Locate the cell with the specified text and output its [x, y] center coordinate. 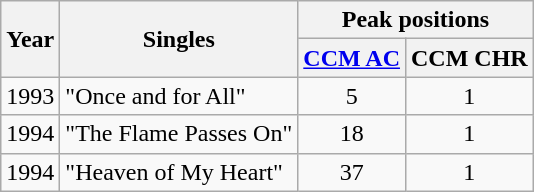
"Heaven of My Heart" [179, 172]
CCM AC [352, 58]
"Once and for All" [179, 96]
Singles [179, 39]
5 [352, 96]
"The Flame Passes On" [179, 134]
CCM CHR [469, 58]
Year [30, 39]
37 [352, 172]
Peak positions [416, 20]
18 [352, 134]
1993 [30, 96]
